From the cell containing the given text, extract its center point as [X, Y] coordinate. 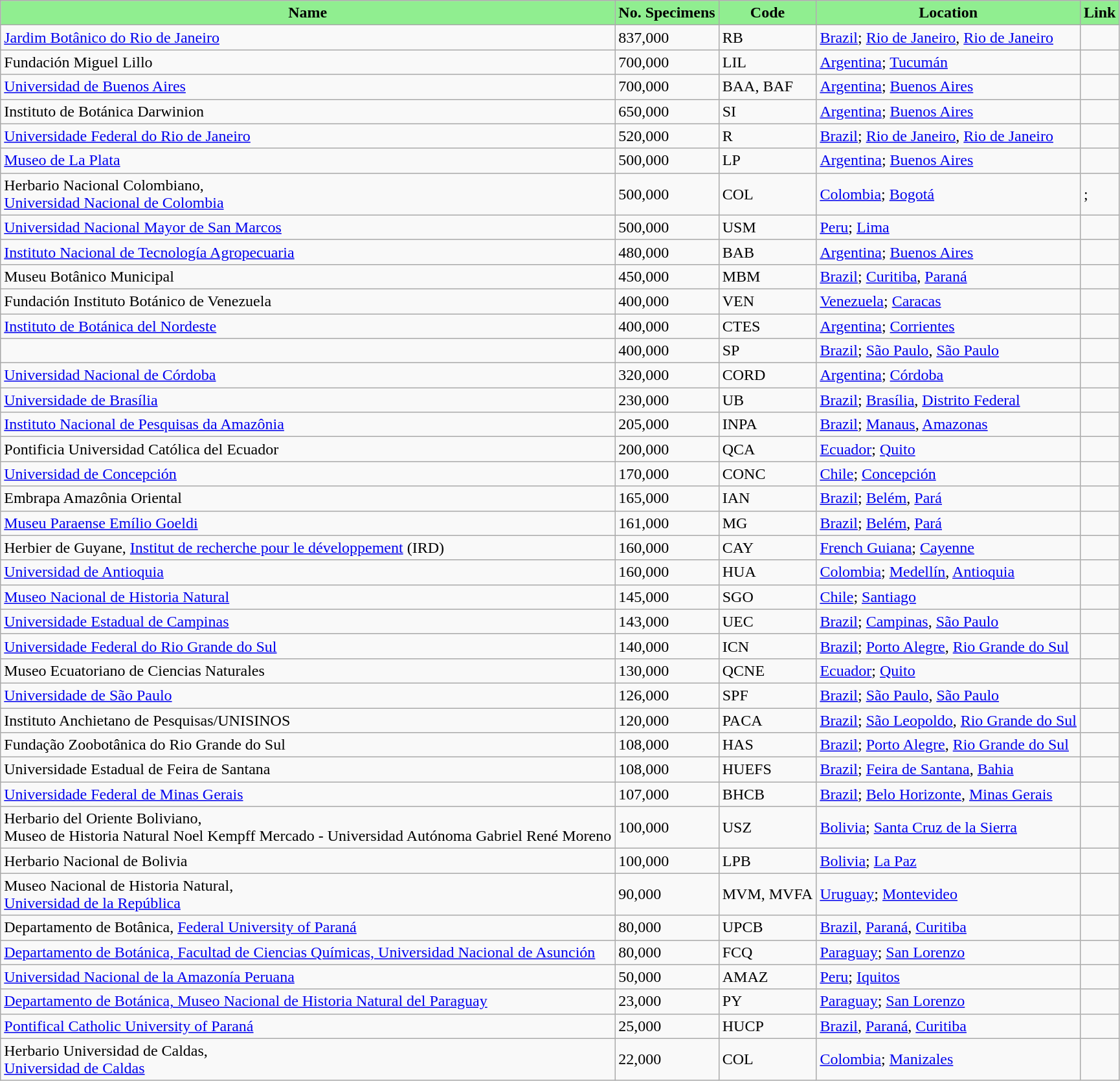
Herbier de Guyane, Institut de recherche pour le développement (IRD) [308, 548]
Museo Ecuatoriano de Ciencias Naturales [308, 671]
Departamento de Botánica, Facultad de Ciencias Químicas, Universidad Nacional de Asunción [308, 952]
Museo Nacional de Historia Natural, Universidad de la República [308, 895]
650,000 [667, 111]
Museu Botânico Municipal [308, 276]
CAY [768, 548]
Chile; Concepción [948, 474]
UB [768, 400]
MBM [768, 276]
165,000 [667, 498]
143,000 [667, 621]
LP [768, 161]
Universidade Federal do Rio de Janeiro [308, 136]
Universidad Nacional Mayor de San Marcos [308, 227]
French Guiana; Cayenne [948, 548]
205,000 [667, 425]
25,000 [667, 1026]
480,000 [667, 252]
VEN [768, 301]
Museo Nacional de Historia Natural [308, 597]
Departamento de Botânica, Federal University of Paraná [308, 928]
23,000 [667, 1001]
Jardim Botânico do Rio de Janeiro [308, 38]
Argentina; Tucumán [948, 62]
Instituto de Botánica Darwinion [308, 111]
PY [768, 1001]
USM [768, 227]
Instituto Anchietano de Pesquisas/UNISINOS [308, 720]
HUA [768, 572]
BAB [768, 252]
SP [768, 351]
140,000 [667, 646]
Location [948, 13]
Universidad de Buenos Aires [308, 87]
Name [308, 13]
Instituto Nacional de Pesquisas da Amazônia [308, 425]
Brazil; Curitiba, Paraná [948, 276]
PACA [768, 720]
Argentina; Corrientes [948, 326]
Peru; Iquitos [948, 977]
MVM, MVFA [768, 895]
; [1100, 194]
Universidad Nacional de la Amazonía Peruana [308, 977]
Instituto de Botánica del Nordeste [308, 326]
Herbario Nacional de Bolivia [308, 861]
CORD [768, 375]
Colombia; Manizales [948, 1059]
107,000 [667, 794]
Bolivia; Santa Cruz de la Sierra [948, 827]
Brazil; Feira de Santana, Bahia [948, 770]
BHCB [768, 794]
Universidade de Brasília [308, 400]
QCA [768, 449]
837,000 [667, 38]
RB [768, 38]
Peru; Lima [948, 227]
UPCB [768, 928]
SGO [768, 597]
90,000 [667, 895]
IAN [768, 498]
320,000 [667, 375]
FCQ [768, 952]
LIL [768, 62]
Brazil; Belo Horizonte, Minas Gerais [948, 794]
CTES [768, 326]
450,000 [667, 276]
126,000 [667, 695]
Fundação Zoobotânica do Rio Grande do Sul [308, 745]
120,000 [667, 720]
SI [768, 111]
Brazil; Campinas, São Paulo [948, 621]
Venezuela; Caracas [948, 301]
520,000 [667, 136]
Fundación Miguel Lillo [308, 62]
230,000 [667, 400]
Universidade Federal de Minas Gerais [308, 794]
QCNE [768, 671]
Brazil; Brasília, Distrito Federal [948, 400]
HUCP [768, 1026]
AMAZ [768, 977]
HUEFS [768, 770]
Museo de La Plata [308, 161]
SPF [768, 695]
Colombia; Bogotá [948, 194]
Universidade Estadual de Feira de Santana [308, 770]
INPA [768, 425]
Colombia; Medellín, Antioquia [948, 572]
Herbario del Oriente Boliviano, Museo de Historia Natural Noel Kempff Mercado - Universidad Autónoma Gabriel René Moreno [308, 827]
UEC [768, 621]
Link [1100, 13]
Brazil; Manaus, Amazonas [948, 425]
Bolivia; La Paz [948, 861]
Uruguay; Montevideo [948, 895]
Universidade de São Paulo [308, 695]
170,000 [667, 474]
Herbario Universidad de Caldas,Universidad de Caldas [308, 1059]
Instituto Nacional de Tecnología Agropecuaria [308, 252]
Pontifical Catholic University of Paraná [308, 1026]
Fundación Instituto Botánico de Venezuela [308, 301]
Universidad Nacional de Córdoba [308, 375]
MG [768, 523]
USZ [768, 827]
Universidad de Concepción [308, 474]
ICN [768, 646]
Code [768, 13]
Chile; Santiago [948, 597]
145,000 [667, 597]
161,000 [667, 523]
HAS [768, 745]
Universidade Federal do Rio Grande do Sul [308, 646]
Argentina; Córdoba [948, 375]
CONC [768, 474]
Museu Paraense Emílio Goeldi [308, 523]
Universidad de Antioquia [308, 572]
R [768, 136]
No. Specimens [667, 13]
130,000 [667, 671]
Brazil; São Leopoldo, Rio Grande do Sul [948, 720]
Embrapa Amazônia Oriental [308, 498]
50,000 [667, 977]
200,000 [667, 449]
Universidade Estadual de Campinas [308, 621]
Herbario Nacional Colombiano,Universidad Nacional de Colombia [308, 194]
22,000 [667, 1059]
LPB [768, 861]
Departamento de Botánica, Museo Nacional de Historia Natural del Paraguay [308, 1001]
BAA, BAF [768, 87]
Pontificia Universidad Católica del Ecuador [308, 449]
